Return (x, y) of the center of cell containing provided text 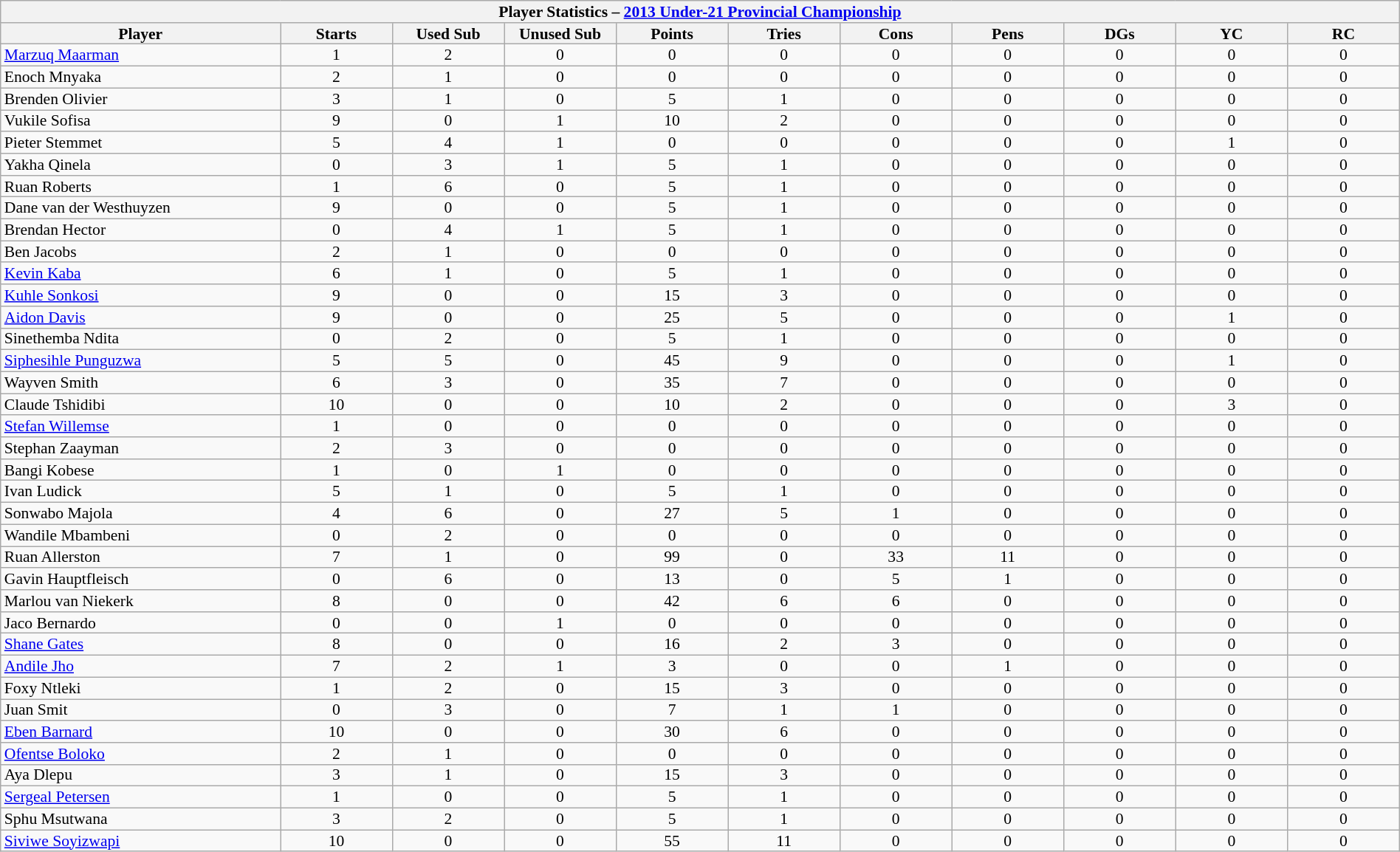
RC (1344, 34)
Pieter Stemmet (140, 142)
Yakha Qinela (140, 165)
Jaco Bernardo (140, 623)
Siphesihle Punguzwa (140, 361)
Wandile Mbambeni (140, 535)
Gavin Hauptfleisch (140, 580)
Kuhle Sonkosi (140, 295)
42 (672, 601)
Aidon Davis (140, 317)
27 (672, 514)
Ivan Ludick (140, 492)
35 (672, 383)
Sonwabo Majola (140, 514)
Player (140, 34)
Foxy Ntleki (140, 688)
45 (672, 361)
Aya Dlepu (140, 776)
Sergeal Petersen (140, 797)
Cons (896, 34)
Used Sub (448, 34)
Unused Sub (560, 34)
Ofentse Boloko (140, 754)
Stefan Willemse (140, 427)
Tries (784, 34)
Brendan Hector (140, 230)
25 (672, 317)
33 (896, 557)
55 (672, 841)
DGs (1119, 34)
Eben Barnard (140, 732)
Stephan Zaayman (140, 448)
16 (672, 645)
Marzuq Maarman (140, 55)
99 (672, 557)
Ruan Allerston (140, 557)
Marlou van Niekerk (140, 601)
Brenden Olivier (140, 99)
Claude Tshidibi (140, 405)
Bangi Kobese (140, 470)
Kevin Kaba (140, 274)
Points (672, 34)
Juan Smit (140, 710)
Ben Jacobs (140, 252)
YC (1232, 34)
Andile Jho (140, 667)
Wayven Smith (140, 383)
Sphu Msutwana (140, 820)
30 (672, 732)
Shane Gates (140, 645)
Enoch Mnyaka (140, 78)
Starts (337, 34)
Sinethemba Ndita (140, 339)
Dane van der Westhuyzen (140, 208)
Ruan Roberts (140, 187)
Player Statistics – 2013 Under-21 Provincial Championship (700, 12)
Pens (1008, 34)
Siviwe Soyizwapi (140, 841)
Vukile Sofisa (140, 121)
13 (672, 580)
